Pinpoint the cell where the given text exists, returning its [x, y] midpoint coordinate. 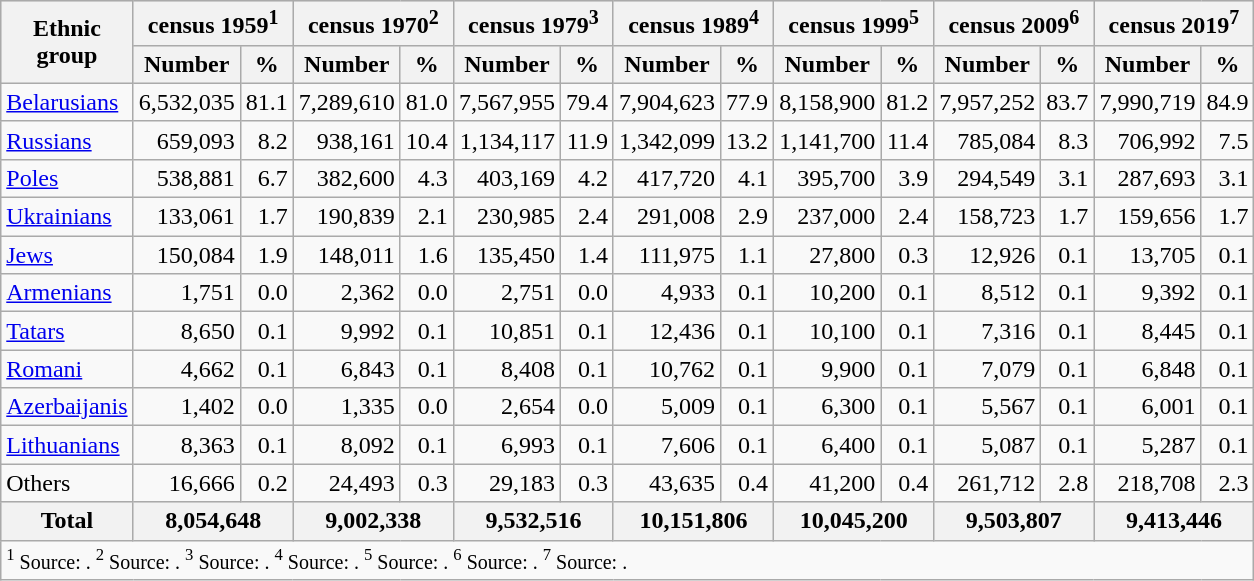
8,408 [506, 369]
4,662 [186, 369]
261,712 [988, 483]
7,957,252 [988, 102]
10,200 [828, 293]
0.2 [266, 483]
77.9 [748, 102]
5,087 [988, 445]
Armenians [67, 293]
218,708 [1148, 483]
395,700 [828, 178]
287,693 [1148, 178]
13.2 [748, 140]
Poles [67, 178]
10,045,200 [854, 521]
10,100 [828, 331]
8.3 [1068, 140]
Lithuanians [67, 445]
41,200 [828, 483]
Total [67, 521]
84.9 [1228, 102]
Azerbaijanis [67, 407]
9,002,338 [373, 521]
6,848 [1148, 369]
6,400 [828, 445]
10,851 [506, 331]
79.4 [586, 102]
190,839 [346, 217]
Ukrainians [67, 217]
9,532,516 [533, 521]
4.3 [426, 178]
81.2 [908, 102]
148,011 [346, 255]
Ethnicgroup [67, 42]
8,445 [1148, 331]
1,751 [186, 293]
538,881 [186, 178]
6,532,035 [186, 102]
111,975 [666, 255]
7,990,719 [1148, 102]
237,000 [828, 217]
census 20197 [1174, 24]
150,084 [186, 255]
2.8 [1068, 483]
Others [67, 483]
29,183 [506, 483]
11.4 [908, 140]
81.1 [266, 102]
2.3 [1228, 483]
1 Source: . 2 Source: . 3 Source: . 4 Source: . 5 Source: . 6 Source: . 7 Source: . [628, 560]
12,926 [988, 255]
4.1 [748, 178]
census 19591 [213, 24]
403,169 [506, 178]
81.0 [426, 102]
7,904,623 [666, 102]
5,009 [666, 407]
8.2 [266, 140]
230,985 [506, 217]
9,992 [346, 331]
1.4 [586, 255]
census 19793 [533, 24]
291,008 [666, 217]
6,001 [1148, 407]
12,436 [666, 331]
24,493 [346, 483]
3.9 [908, 178]
1,134,117 [506, 140]
2,654 [506, 407]
Jews [67, 255]
5,287 [1148, 445]
16,666 [186, 483]
706,992 [1148, 140]
8,363 [186, 445]
135,450 [506, 255]
4.2 [586, 178]
7,606 [666, 445]
27,800 [828, 255]
Belarusians [67, 102]
10,151,806 [693, 521]
10.4 [426, 140]
382,600 [346, 178]
8,650 [186, 331]
8,158,900 [828, 102]
1.6 [426, 255]
4,933 [666, 293]
7,316 [988, 331]
6,843 [346, 369]
7,079 [988, 369]
417,720 [666, 178]
1.9 [266, 255]
2,362 [346, 293]
159,656 [1148, 217]
2,751 [506, 293]
83.7 [1068, 102]
census 19894 [693, 24]
census 19995 [854, 24]
2.9 [748, 217]
294,549 [988, 178]
9,392 [1148, 293]
9,900 [828, 369]
Tatars [67, 331]
938,161 [346, 140]
1.1 [748, 255]
158,723 [988, 217]
5,567 [988, 407]
13,705 [1148, 255]
6.7 [266, 178]
Russians [67, 140]
659,093 [186, 140]
9,413,446 [1174, 521]
census 19702 [373, 24]
1,141,700 [828, 140]
8,512 [988, 293]
8,054,648 [213, 521]
2.1 [426, 217]
1,335 [346, 407]
6,300 [828, 407]
133,061 [186, 217]
1,342,099 [666, 140]
43,635 [666, 483]
11.9 [586, 140]
785,084 [988, 140]
7,289,610 [346, 102]
9,503,807 [1014, 521]
census 20096 [1014, 24]
1,402 [186, 407]
Romani [67, 369]
6,993 [506, 445]
10,762 [666, 369]
7,567,955 [506, 102]
8,092 [346, 445]
7.5 [1228, 140]
